Detect which cell encompasses the target text, then output its [x, y] center coordinate. 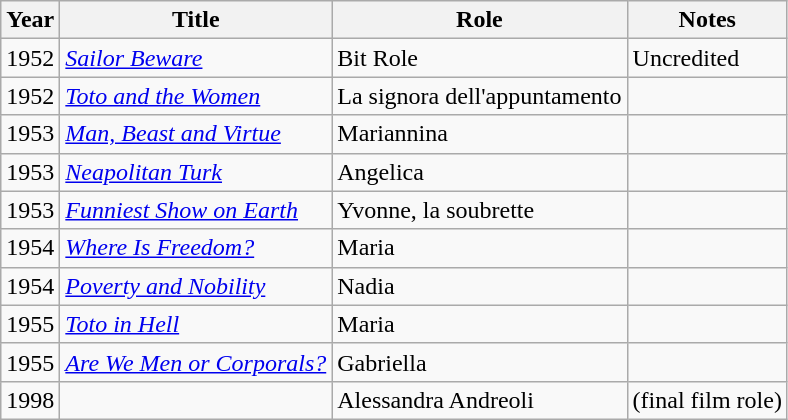
Alessandra Andreoli [480, 400]
Funniest Show on Earth [196, 210]
Are We Men or Corporals? [196, 362]
Where Is Freedom? [196, 248]
Role [480, 20]
Notes [707, 20]
Angelica [480, 172]
Yvonne, la soubrette [480, 210]
Title [196, 20]
Year [30, 20]
Poverty and Nobility [196, 286]
Man, Beast and Virtue [196, 134]
La signora dell'appuntamento [480, 96]
Neapolitan Turk [196, 172]
Toto and the Women [196, 96]
Sailor Beware [196, 58]
Mariannina [480, 134]
1998 [30, 400]
Bit Role [480, 58]
Gabriella [480, 362]
Nadia [480, 286]
Toto in Hell [196, 324]
(final film role) [707, 400]
Uncredited [707, 58]
